From the cell containing the given text, extract its center point as (X, Y) coordinate. 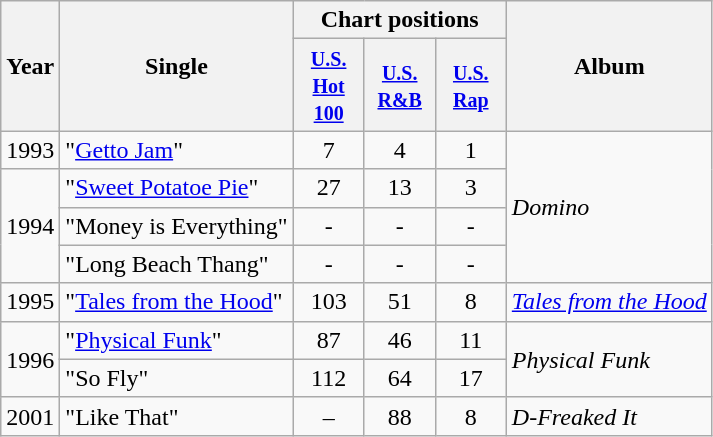
64 (400, 378)
– (328, 416)
"So Fly" (176, 378)
1 (470, 150)
13 (400, 188)
17 (470, 378)
88 (400, 416)
4 (400, 150)
103 (328, 302)
"Like That" (176, 416)
2001 (30, 416)
"Tales from the Hood" (176, 302)
U.S. Rap (470, 85)
112 (328, 378)
"Getto Jam" (176, 150)
46 (400, 340)
"Sweet Potatoe Pie" (176, 188)
Physical Funk (609, 359)
Year (30, 66)
Chart positions (400, 20)
D-Freaked It (609, 416)
1996 (30, 359)
7 (328, 150)
U.S. R&B (400, 85)
U.S. Hot 100 (328, 85)
"Physical Funk" (176, 340)
3 (470, 188)
1994 (30, 226)
"Money is Everything" (176, 226)
"Long Beach Thang" (176, 264)
Domino (609, 207)
Tales from the Hood (609, 302)
1993 (30, 150)
87 (328, 340)
51 (400, 302)
11 (470, 340)
1995 (30, 302)
27 (328, 188)
Album (609, 66)
Single (176, 66)
